Capture the cell that displays the provided text and extract its [X, Y] central coordinate. 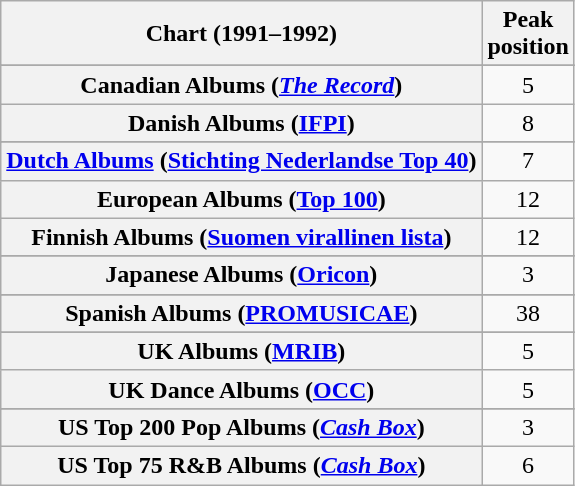
Spanish Albums (PROMUSICAE) [242, 313]
Japanese Albums (Oricon) [242, 275]
Peakposition [528, 34]
Danish Albums (IFPI) [242, 123]
US Top 200 Pop Albums (Cash Box) [242, 427]
Chart (1991–1992) [242, 34]
European Albums (Top 100) [242, 199]
Canadian Albums (The Record) [242, 85]
38 [528, 313]
7 [528, 161]
Dutch Albums (Stichting Nederlandse Top 40) [242, 161]
US Top 75 R&B Albums (Cash Box) [242, 465]
UK Dance Albums (OCC) [242, 389]
6 [528, 465]
8 [528, 123]
Finnish Albums (Suomen virallinen lista) [242, 237]
UK Albums (MRIB) [242, 351]
